Pinpoint the cell where the given text exists, returning its [X, Y] midpoint coordinate. 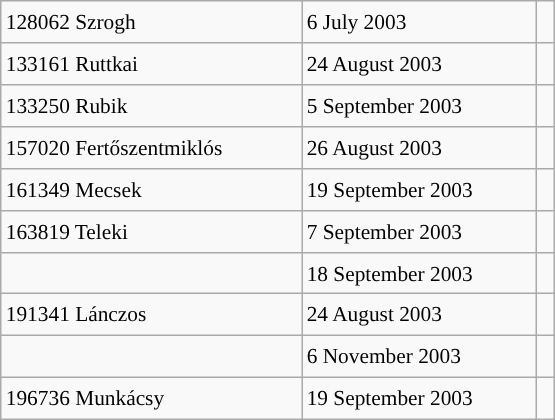
6 July 2003 [419, 22]
5 September 2003 [419, 106]
163819 Teleki [152, 231]
26 August 2003 [419, 148]
128062 Szrogh [152, 22]
18 September 2003 [419, 273]
6 November 2003 [419, 357]
133250 Rubik [152, 106]
7 September 2003 [419, 231]
157020 Fertőszentmiklós [152, 148]
191341 Lánczos [152, 315]
196736 Munkácsy [152, 399]
133161 Ruttkai [152, 64]
161349 Mecsek [152, 189]
